Provide the [x, y] coordinate of the cell's center where the given text is located.  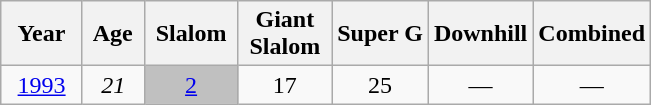
Combined [592, 34]
Super G [380, 34]
Slalom [191, 34]
Giant Slalom [285, 34]
Year [42, 34]
21 [113, 85]
1993 [42, 85]
25 [380, 85]
17 [285, 85]
2 [191, 85]
Downhill [480, 34]
Age [113, 34]
